Return [X, Y] of the center of cell containing provided text 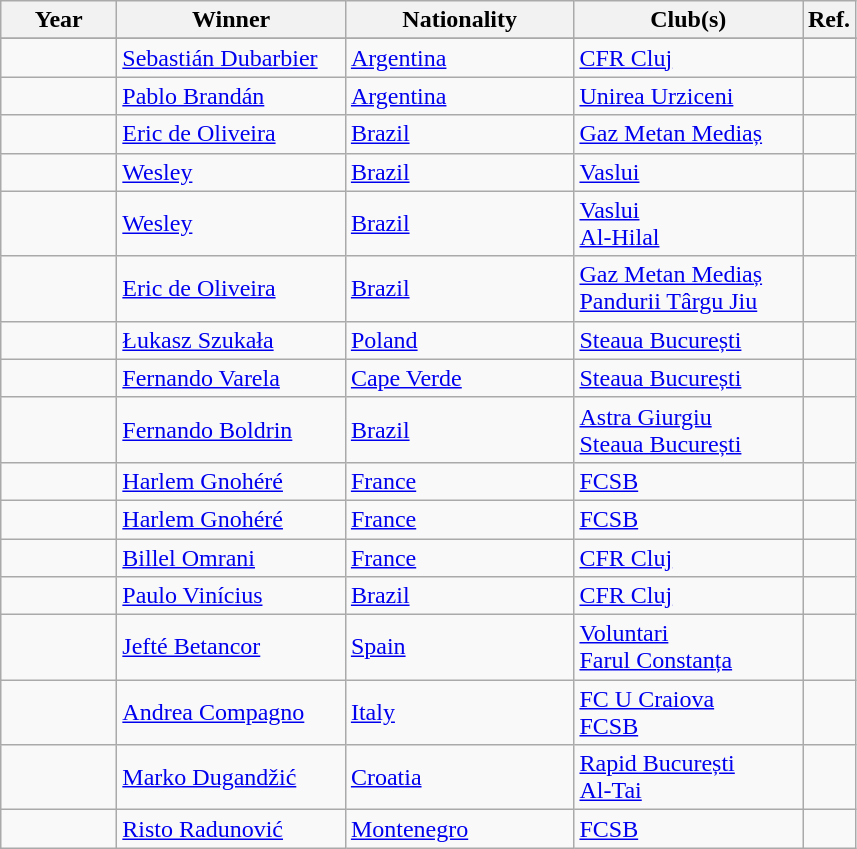
Club(s) [688, 20]
FC U CraiovaFCSB [688, 712]
Fernando Varela [232, 378]
Jefté Betancor [232, 648]
Year [59, 20]
Vaslui Al-Hilal [688, 224]
Marko Dugandžić [232, 778]
Montenegro [460, 829]
Cape Verde [460, 378]
Italy [460, 712]
Sebastián Dubarbier [232, 58]
Vaslui [688, 172]
Rapid București Al-Tai [688, 778]
VoluntariFarul Constanța [688, 648]
Risto Radunović [232, 829]
Winner [232, 20]
Astra GiurgiuSteaua București [688, 430]
Poland [460, 340]
Fernando Boldrin [232, 430]
Andrea Compagno [232, 712]
Billel Omrani [232, 557]
Paulo Vinícius [232, 596]
Gaz Metan MediașPandurii Târgu Jiu [688, 288]
Unirea Urziceni [688, 96]
Nationality [460, 20]
Spain [460, 648]
Łukasz Szukała [232, 340]
Ref. [828, 20]
Gaz Metan Mediaș [688, 134]
Croatia [460, 778]
Pablo Brandán [232, 96]
